Find where the given text appears and provide that cell's center as (x, y) coordinate. 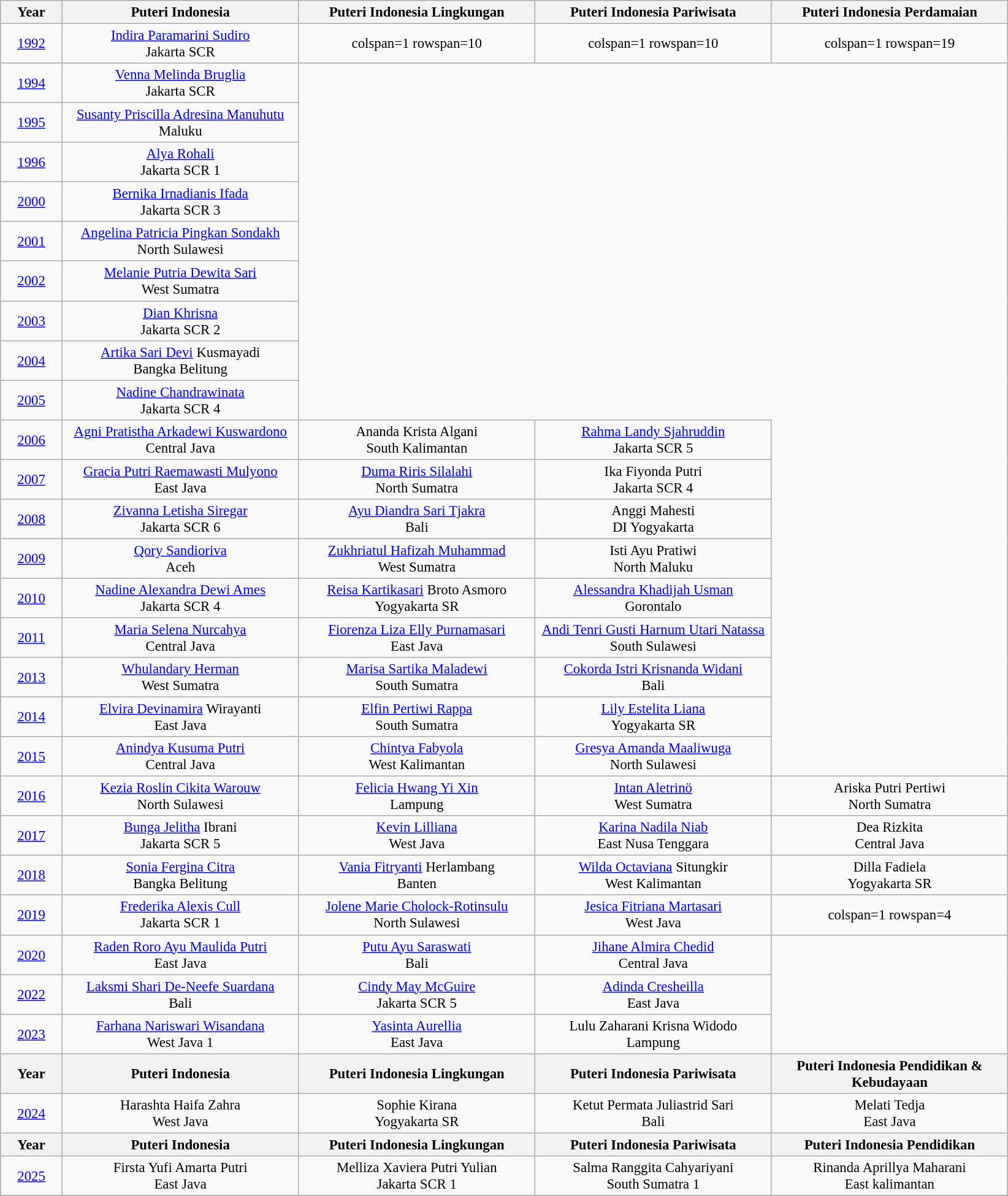
Puteri Indonesia Pendidikan & Kebudayaan (890, 1073)
Felicia Hwang Yi XinLampung (417, 796)
Sonia Fergina CitraBangka Belitung (180, 876)
Maria Selena NurcahyaCentral Java (180, 638)
Venna Melinda BrugliaJakarta SCR (180, 83)
2018 (32, 876)
Frederika Alexis CullJakarta SCR 1 (180, 915)
2014 (32, 718)
Gresya Amanda MaaliwugaNorth Sulawesi (654, 757)
Agni Pratistha Arkadewi KuswardonoCentral Java (180, 439)
Ananda Krista AlganiSouth Kalimantan (417, 439)
2015 (32, 757)
Melati TedjaEast Java (890, 1114)
Reisa Kartikasari Broto AsmoroYogyakarta SR (417, 599)
Elvira Devinamira WirayantiEast Java (180, 718)
2023 (32, 1034)
1995 (32, 123)
Lulu Zaharani Krisna WidodoLampung (654, 1034)
Intan AletrinöWest Sumatra (654, 796)
Gracia Putri Raemawasti MulyonoEast Java (180, 480)
1996 (32, 162)
Melanie Putria Dewita SariWest Sumatra (180, 281)
Sophie KiranaYogyakarta SR (417, 1114)
Melliza Xaviera Putri YulianJakarta SCR 1 (417, 1176)
2004 (32, 361)
Puteri Indonesia Perdamaian (890, 12)
2007 (32, 480)
Jesica Fitriana Martasari West Java (654, 915)
Ariska Putri PertiwiNorth Sumatra (890, 796)
Andi Tenri Gusti Harnum Utari NatassaSouth Sulawesi (654, 638)
Laksmi Shari De-Neefe SuardanaBali (180, 995)
Ika Fiyonda PutriJakarta SCR 4 (654, 480)
Anindya Kusuma PutriCentral Java (180, 757)
2000 (32, 202)
Farhana Nariswari WisandanaWest Java 1 (180, 1034)
2016 (32, 796)
Firsta Yufi Amarta Putri East Java (180, 1176)
Indira Paramarini SudiroJakarta SCR (180, 44)
Whulandary HermanWest Sumatra (180, 677)
2020 (32, 954)
2010 (32, 599)
Susanty Priscilla Adresina ManuhutuMaluku (180, 123)
Anggi Mahesti DI Yogyakarta (654, 519)
Bunga Jelitha IbraniJakarta SCR 5 (180, 835)
2009 (32, 558)
Harashta Haifa ZahraWest Java (180, 1114)
Jolene Marie Cholock-RotinsuluNorth Sulawesi (417, 915)
2019 (32, 915)
Salma Ranggita CahyariyaniSouth Sumatra 1 (654, 1176)
Ketut Permata Juliastrid SariBali (654, 1114)
Fiorenza Liza Elly PurnamasariEast Java (417, 638)
2011 (32, 638)
Raden Roro Ayu Maulida PutriEast Java (180, 954)
Dilla FadielaYogyakarta SR (890, 876)
Zukhriatul Hafizah MuhammadWest Sumatra (417, 558)
Qory SandiorivaAceh (180, 558)
Kevin LillianaWest Java (417, 835)
Duma Riris SilalahiNorth Sumatra (417, 480)
Wilda Octaviana SitungkirWest Kalimantan (654, 876)
Elfin Pertiwi RappaSouth Sumatra (417, 718)
Nadine ChandrawinataJakarta SCR 4 (180, 400)
Puteri Indonesia Pendidikan (890, 1144)
colspan=1 rowspan=4 (890, 915)
Nadine Alexandra Dewi AmesJakarta SCR 4 (180, 599)
Chintya FabyolaWest Kalimantan (417, 757)
2022 (32, 995)
2006 (32, 439)
2013 (32, 677)
Ayu Diandra Sari TjakraBali (417, 519)
2025 (32, 1176)
Alya RohaliJakarta SCR 1 (180, 162)
2002 (32, 281)
1992 (32, 44)
Vania Fitryanti HerlambangBanten (417, 876)
Cokorda Istri Krisnanda WidaniBali (654, 677)
2003 (32, 321)
Rinanda Aprillya MaharaniEast kalimantan (890, 1176)
Bernika Irnadianis IfadaJakarta SCR 3 (180, 202)
Cindy May McGuireJakarta SCR 5 (417, 995)
Yasinta AurelliaEast Java (417, 1034)
Adinda CresheillaEast Java (654, 995)
Jihane Almira ChedidCentral Java (654, 954)
Dian KhrisnaJakarta SCR 2 (180, 321)
Angelina Patricia Pingkan SondakhNorth Sulawesi (180, 242)
Kezia Roslin Cikita WarouwNorth Sulawesi (180, 796)
1994 (32, 83)
colspan=1 rowspan=19 (890, 44)
2005 (32, 400)
Artika Sari Devi KusmayadiBangka Belitung (180, 361)
Putu Ayu SaraswatiBali (417, 954)
Rahma Landy SjahruddinJakarta SCR 5 (654, 439)
Zivanna Letisha SiregarJakarta SCR 6 (180, 519)
Dea RizkitaCentral Java (890, 835)
2008 (32, 519)
Marisa Sartika MaladewiSouth Sumatra (417, 677)
Karina Nadila NiabEast Nusa Tenggara (654, 835)
Alessandra Khadijah UsmanGorontalo (654, 599)
2017 (32, 835)
2001 (32, 242)
2024 (32, 1114)
Lily Estelita LianaYogyakarta SR (654, 718)
Isti Ayu PratiwiNorth Maluku (654, 558)
